Scan for the cell matching the given text and deliver its (X, Y) coordinate at center. 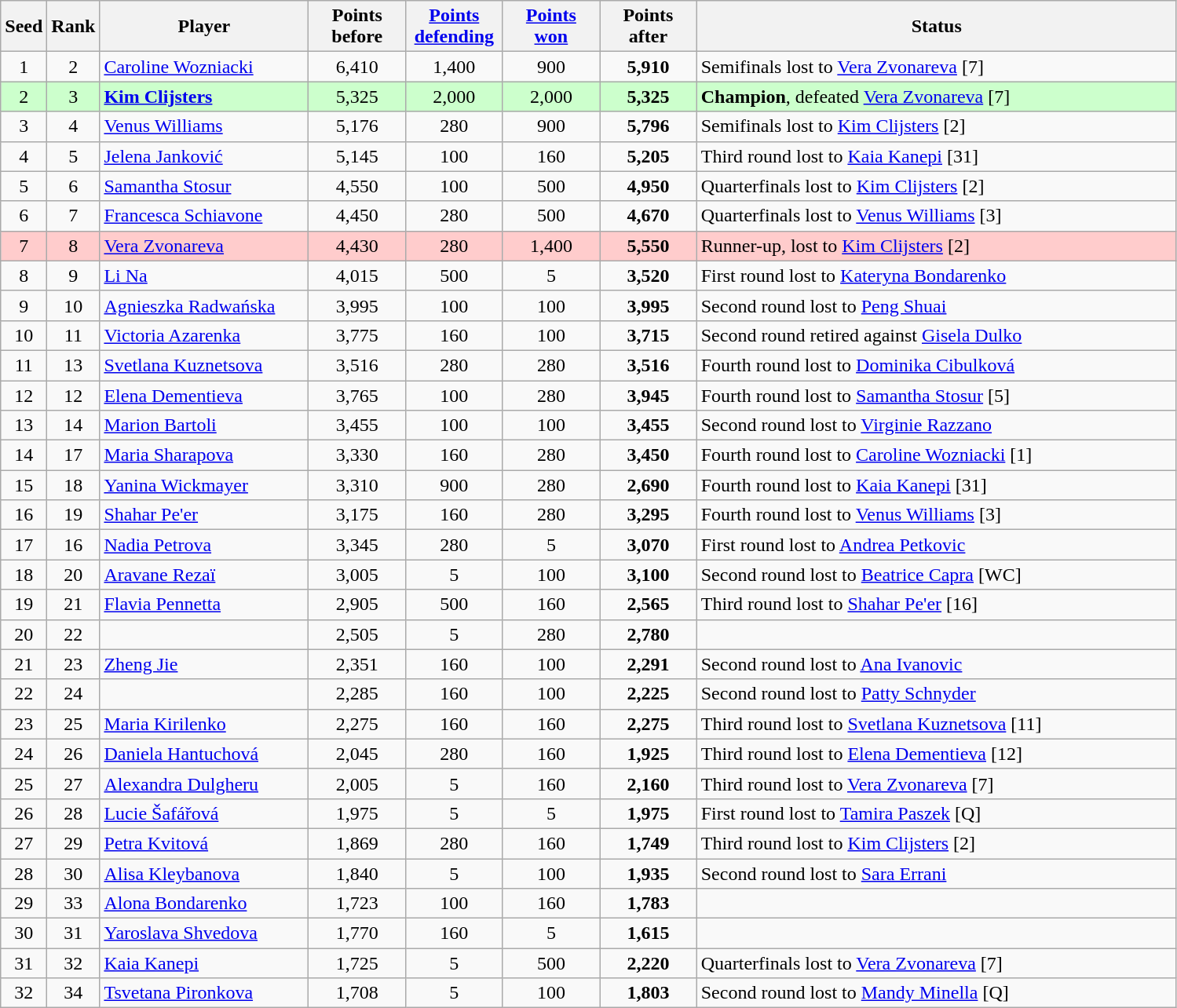
Third round lost to Kaia Kanepi [31] (936, 156)
Elena Dementieva (204, 395)
4,015 (357, 276)
Points after (649, 27)
Svetlana Kuznetsova (204, 365)
4,450 (357, 216)
Champion, defeated Vera Zvonareva [7] (936, 97)
2,045 (357, 754)
5,796 (649, 126)
1,783 (649, 904)
Zheng Jie (204, 664)
2,225 (649, 694)
2,690 (649, 485)
Third round lost to Vera Zvonareva [7] (936, 783)
3,330 (357, 455)
2,905 (357, 604)
Seed (24, 27)
Player (204, 27)
2,351 (357, 664)
Quarterfinals lost to Kim Clijsters [2] (936, 186)
Aravane Rezaï (204, 575)
Second round lost to Patty Schnyder (936, 694)
4,550 (357, 186)
3,945 (649, 395)
5,550 (649, 246)
Quarterfinals lost to Vera Zvonareva [7] (936, 963)
Second round lost to Virginie Razzano (936, 425)
3,520 (649, 276)
1 (24, 67)
4,950 (649, 186)
2,285 (357, 694)
Second round lost to Sara Errani (936, 874)
First round lost to Kateryna Bondarenko (936, 276)
First round lost to Tamira Paszek [Q] (936, 813)
4,430 (357, 246)
Tsvetana Pironkova (204, 993)
Caroline Wozniacki (204, 67)
1,840 (357, 874)
2,505 (357, 634)
Vera Zvonareva (204, 246)
3,070 (649, 545)
Quarterfinals lost to Venus Williams [3] (936, 216)
1,869 (357, 843)
Alisa Kleybanova (204, 874)
3,345 (357, 545)
Samantha Stosur (204, 186)
Runner-up, lost to Kim Clijsters [2] (936, 246)
1,725 (357, 963)
Kim Clijsters (204, 97)
Alexandra Dulgheru (204, 783)
Kaia Kanepi (204, 963)
Shahar Pe'er (204, 515)
Rank (74, 27)
3,100 (649, 575)
33 (74, 904)
2,565 (649, 604)
5,145 (357, 156)
Alona Bondarenko (204, 904)
First round lost to Andrea Petkovic (936, 545)
1,749 (649, 843)
Third round lost to Kim Clijsters [2] (936, 843)
Lucie Šafářová (204, 813)
Agnieszka Radwańska (204, 305)
Marion Bartoli (204, 425)
Daniela Hantuchová (204, 754)
Maria Sharapova (204, 455)
3,765 (357, 395)
1,803 (649, 993)
Points defending (455, 27)
5,205 (649, 156)
Second round lost to Beatrice Capra [WC] (936, 575)
2,160 (649, 783)
2,220 (649, 963)
Petra Kvitová (204, 843)
Jelena Janković (204, 156)
Maria Kirilenko (204, 724)
Semifinals lost to Vera Zvonareva [7] (936, 67)
Li Na (204, 276)
1,925 (649, 754)
Third round lost to Svetlana Kuznetsova [11] (936, 724)
Second round lost to Mandy Minella [Q] (936, 993)
5,176 (357, 126)
Victoria Azarenka (204, 335)
1,935 (649, 874)
Third round lost to Elena Dementieva [12] (936, 754)
15 (24, 485)
1,708 (357, 993)
Fourth round lost to Dominika Cibulková (936, 365)
Fourth round lost to Kaia Kanepi [31] (936, 485)
Semifinals lost to Kim Clijsters [2] (936, 126)
2,291 (649, 664)
Third round lost to Shahar Pe'er [16] (936, 604)
1,723 (357, 904)
3,715 (649, 335)
3,310 (357, 485)
1,615 (649, 933)
Second round retired against Gisela Dulko (936, 335)
Flavia Pennetta (204, 604)
Yanina Wickmayer (204, 485)
Francesca Schiavone (204, 216)
Fourth round lost to Caroline Wozniacki [1] (936, 455)
Fourth round lost to Samantha Stosur [5] (936, 395)
Nadia Petrova (204, 545)
Second round lost to Peng Shuai (936, 305)
3,450 (649, 455)
5,910 (649, 67)
Venus Williams (204, 126)
3,005 (357, 575)
Status (936, 27)
34 (74, 993)
Points before (357, 27)
4,670 (649, 216)
1,770 (357, 933)
Yaroslava Shvedova (204, 933)
Points won (551, 27)
2,005 (357, 783)
6,410 (357, 67)
Fourth round lost to Venus Williams [3] (936, 515)
Second round lost to Ana Ivanovic (936, 664)
3,775 (357, 335)
3,175 (357, 515)
2,780 (649, 634)
3,295 (649, 515)
